From the cell containing the given text, extract its center point as [x, y] coordinate. 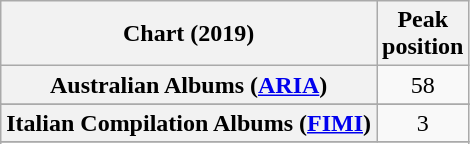
Peakposition [423, 34]
3 [423, 123]
Italian Compilation Albums (FIMI) [189, 123]
58 [423, 85]
Chart (2019) [189, 34]
Australian Albums (ARIA) [189, 85]
